Locate the cell with the specified text and output its [X, Y] center coordinate. 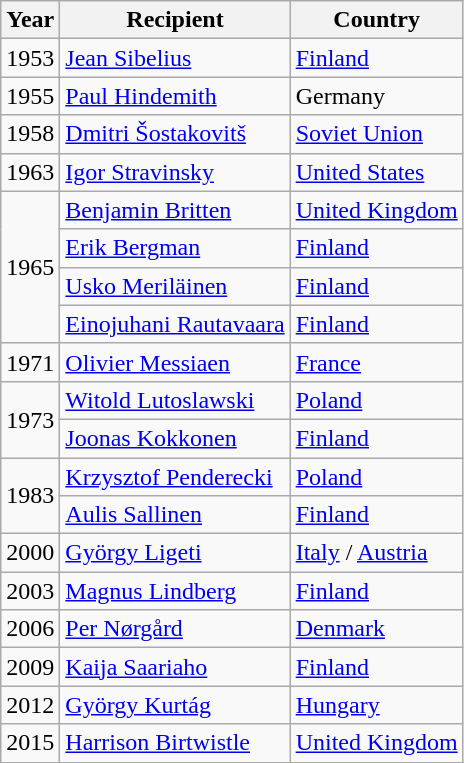
Igor Stravinsky [175, 172]
Denmark [376, 629]
1971 [30, 362]
Aulis Sallinen [175, 515]
György Kurtág [175, 705]
Per Nørgård [175, 629]
2009 [30, 667]
Harrison Birtwistle [175, 743]
Witold Lutoslawski [175, 400]
Germany [376, 96]
1953 [30, 58]
Benjamin Britten [175, 210]
1958 [30, 134]
Joonas Kokkonen [175, 438]
2015 [30, 743]
Olivier Messiaen [175, 362]
1965 [30, 267]
Einojuhani Rautavaara [175, 324]
Erik Bergman [175, 248]
1983 [30, 496]
Italy / Austria [376, 553]
1963 [30, 172]
Recipient [175, 20]
Hungary [376, 705]
Jean Sibelius [175, 58]
Year [30, 20]
United States [376, 172]
1973 [30, 419]
1955 [30, 96]
Dmitri Šostakovitš [175, 134]
Usko Meriläinen [175, 286]
Krzysztof Penderecki [175, 477]
2003 [30, 591]
Magnus Lindberg [175, 591]
2012 [30, 705]
Kaija Saariaho [175, 667]
Soviet Union [376, 134]
Country [376, 20]
2006 [30, 629]
France [376, 362]
Paul Hindemith [175, 96]
György Ligeti [175, 553]
2000 [30, 553]
